Detect which cell encompasses the target text, then output its [x, y] center coordinate. 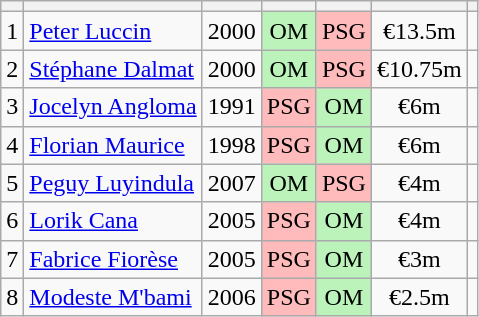
6 [12, 221]
€10.75m [419, 69]
2007 [232, 183]
5 [12, 183]
Stéphane Dalmat [113, 69]
€2.5m [419, 297]
€3m [419, 259]
Fabrice Fiorèse [113, 259]
Lorik Cana [113, 221]
1998 [232, 145]
Florian Maurice [113, 145]
Peter Luccin [113, 31]
3 [12, 107]
1 [12, 31]
4 [12, 145]
€13.5m [419, 31]
1991 [232, 107]
Peguy Luyindula [113, 183]
8 [12, 297]
Modeste M'bami [113, 297]
7 [12, 259]
2 [12, 69]
2006 [232, 297]
Jocelyn Angloma [113, 107]
